Search for the cell housing the specified text and yield its (x, y) center coordinate. 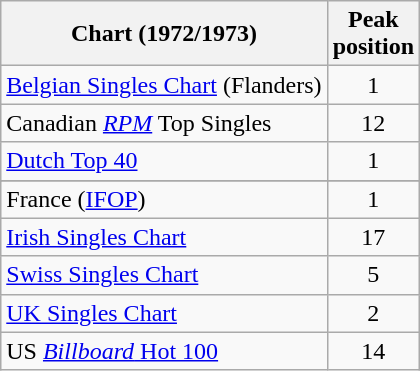
14 (373, 351)
Canadian RPM Top Singles (164, 123)
Swiss Singles Chart (164, 275)
12 (373, 123)
US Billboard Hot 100 (164, 351)
Irish Singles Chart (164, 237)
Peakposition (373, 34)
France (IFOP) (164, 199)
5 (373, 275)
Chart (1972/1973) (164, 34)
Dutch Top 40 (164, 161)
Belgian Singles Chart (Flanders) (164, 85)
UK Singles Chart (164, 313)
17 (373, 237)
2 (373, 313)
